Determine the [X, Y] coordinate at the center of the cell enclosing the given text.  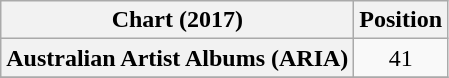
Australian Artist Albums (ARIA) [178, 58]
Position [401, 20]
Chart (2017) [178, 20]
41 [401, 58]
